Find where the given text appears and provide that cell's center as (x, y) coordinate. 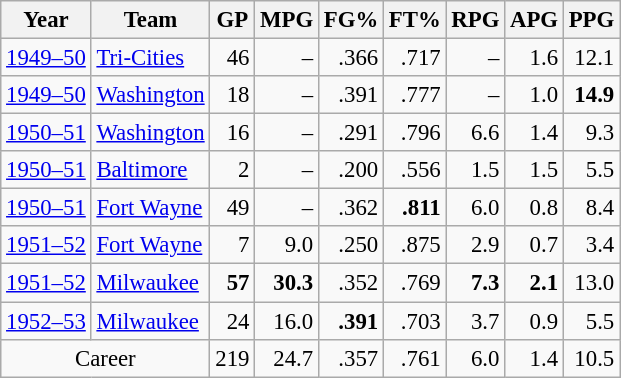
.777 (414, 95)
3.4 (591, 245)
.362 (350, 208)
.796 (414, 133)
6.6 (476, 133)
GP (232, 20)
7.3 (476, 283)
14.9 (591, 95)
0.9 (534, 321)
3.7 (476, 321)
2.1 (534, 283)
.761 (414, 358)
.703 (414, 321)
.717 (414, 58)
.875 (414, 245)
30.3 (287, 283)
.200 (350, 170)
Baltimore (150, 170)
.366 (350, 58)
46 (232, 58)
16 (232, 133)
12.1 (591, 58)
1.6 (534, 58)
Team (150, 20)
APG (534, 20)
1952–53 (46, 321)
13.0 (591, 283)
1.0 (534, 95)
Tri-Cities (150, 58)
16.0 (287, 321)
2.9 (476, 245)
49 (232, 208)
24.7 (287, 358)
0.8 (534, 208)
0.7 (534, 245)
FG% (350, 20)
10.5 (591, 358)
.556 (414, 170)
.357 (350, 358)
2 (232, 170)
9.0 (287, 245)
MPG (287, 20)
9.3 (591, 133)
FT% (414, 20)
.811 (414, 208)
57 (232, 283)
.352 (350, 283)
.250 (350, 245)
219 (232, 358)
7 (232, 245)
.291 (350, 133)
18 (232, 95)
Career (106, 358)
24 (232, 321)
.769 (414, 283)
Year (46, 20)
PPG (591, 20)
RPG (476, 20)
8.4 (591, 208)
